Identify which cell holds the provided text, then report its (x, y) central coordinate. 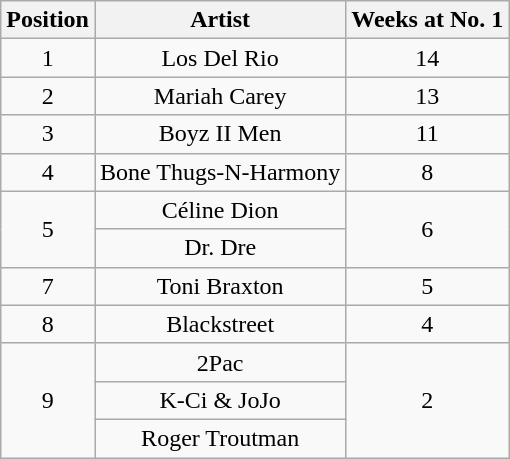
7 (48, 286)
Los Del Rio (220, 58)
13 (428, 96)
Blackstreet (220, 324)
Roger Troutman (220, 438)
Boyz II Men (220, 134)
Toni Braxton (220, 286)
9 (48, 400)
Position (48, 20)
Weeks at No. 1 (428, 20)
Dr. Dre (220, 248)
K-Ci & JoJo (220, 400)
Bone Thugs-N-Harmony (220, 172)
11 (428, 134)
1 (48, 58)
Artist (220, 20)
Céline Dion (220, 210)
3 (48, 134)
2Pac (220, 362)
Mariah Carey (220, 96)
14 (428, 58)
6 (428, 229)
